Return [x, y] of the center of cell containing provided text 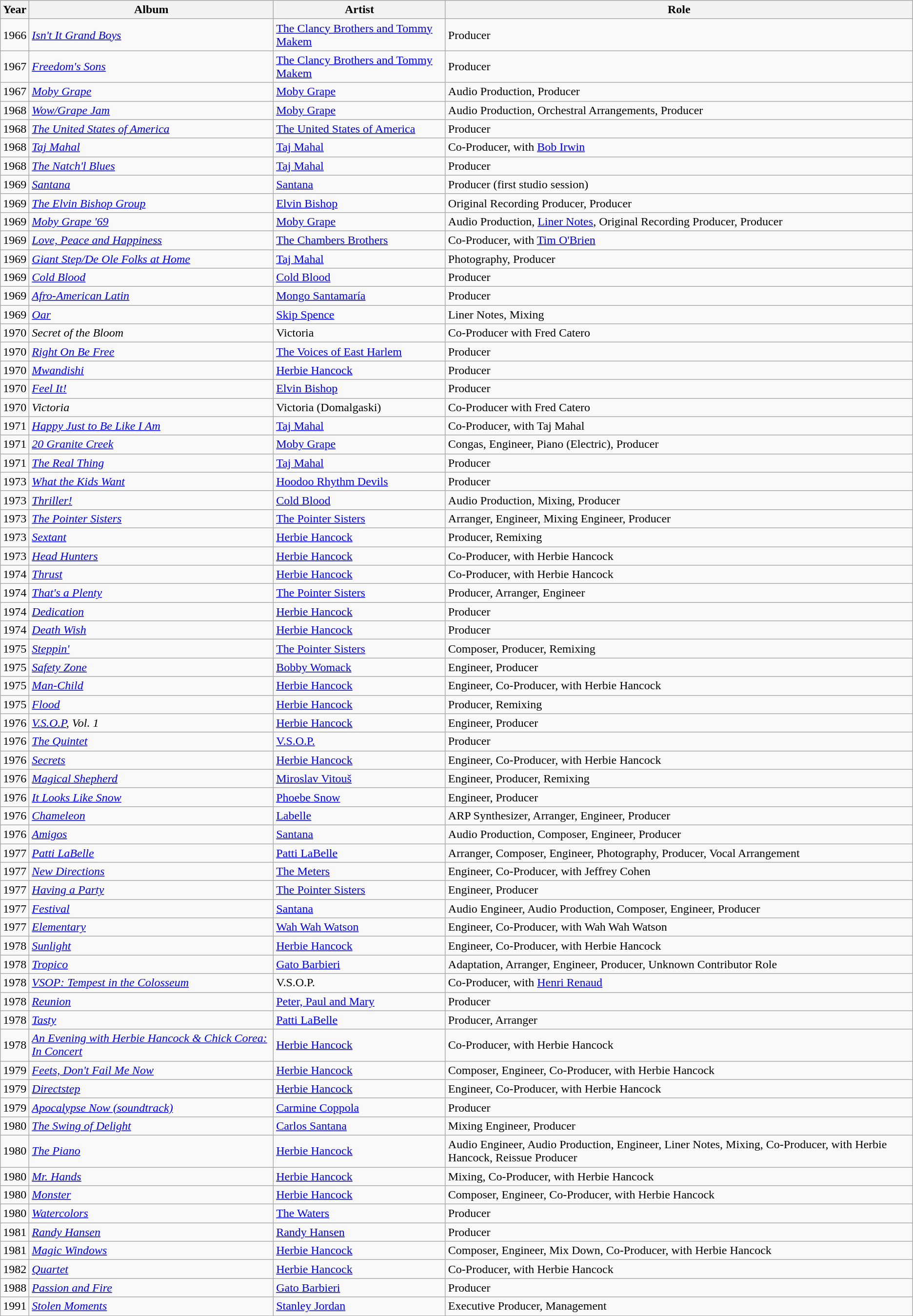
The Swing of Delight [151, 1126]
That's a Plenty [151, 593]
Labelle [360, 816]
Mixing Engineer, Producer [679, 1126]
Mwandishi [151, 370]
Flood [151, 704]
The Natch'l Blues [151, 166]
Feel It! [151, 389]
Producer, Arranger, Engineer [679, 593]
Phoebe Snow [360, 797]
1966 [15, 35]
Stolen Moments [151, 1306]
ARP Synthesizer, Arranger, Engineer, Producer [679, 816]
The Elvin Bishop Group [151, 203]
Elementary [151, 927]
Co-Producer, with Bob Irwin [679, 147]
Wow/Grape Jam [151, 110]
Secret of the Bloom [151, 333]
Man-Child [151, 686]
Tasty [151, 1020]
Magical Shepherd [151, 778]
Apocalypse Now (soundtrack) [151, 1107]
1982 [15, 1269]
Co-Producer, with Henri Renaud [679, 983]
Feets, Don't Fail Me Now [151, 1070]
Moby Grape '69 [151, 221]
Audio Production, Orchestral Arrangements, Producer [679, 110]
Album [151, 10]
Sunlight [151, 946]
Adaptation, Arranger, Engineer, Producer, Unknown Contributor Role [679, 964]
Having a Party [151, 890]
Mongo Santamaría [360, 296]
Audio Production, Liner Notes, Original Recording Producer, Producer [679, 221]
The Real Thing [151, 463]
Producer, Arranger [679, 1020]
Magic Windows [151, 1251]
The Chambers Brothers [360, 240]
It Looks Like Snow [151, 797]
Mixing, Co-Producer, with Herbie Hancock [679, 1176]
Photography, Producer [679, 259]
1991 [15, 1306]
The Voices of East Harlem [360, 352]
The Meters [360, 872]
Right On Be Free [151, 352]
Hoodoo Rhythm Devils [360, 481]
Year [15, 10]
Oar [151, 315]
Original Recording Producer, Producer [679, 203]
Audio Production, Composer, Engineer, Producer [679, 834]
Freedom's Sons [151, 66]
Arranger, Composer, Engineer, Photography, Producer, Vocal Arrangement [679, 853]
Skip Spence [360, 315]
Thriller! [151, 500]
Carmine Coppola [360, 1107]
Monster [151, 1195]
Composer, Engineer, Mix Down, Co-Producer, with Herbie Hancock [679, 1251]
Thrust [151, 575]
Secrets [151, 760]
Safety Zone [151, 667]
Wah Wah Watson [360, 927]
Isn't It Grand Boys [151, 35]
An Evening with Herbie Hancock & Chick Corea: In Concert [151, 1045]
Death Wish [151, 630]
Role [679, 10]
Mr. Hands [151, 1176]
Sextant [151, 537]
Bobby Womack [360, 667]
Audio Production, Producer [679, 92]
Engineer, Co-Producer, with Jeffrey Cohen [679, 872]
Producer (first studio session) [679, 184]
Executive Producer, Management [679, 1306]
Carlos Santana [360, 1126]
Co-Producer, with Taj Mahal [679, 426]
The Waters [360, 1214]
Happy Just to Be Like I Am [151, 426]
Liner Notes, Mixing [679, 315]
Audio Engineer, Audio Production, Composer, Engineer, Producer [679, 909]
Amigos [151, 834]
Festival [151, 909]
Chameleon [151, 816]
Miroslav Vitouš [360, 778]
Quartet [151, 1269]
Steppin' [151, 649]
V.S.O.P, Vol. 1 [151, 723]
Giant Step/De Ole Folks at Home [151, 259]
Passion and Fire [151, 1288]
Reunion [151, 1001]
Dedication [151, 612]
What the Kids Want [151, 481]
Watercolors [151, 1214]
Audio Engineer, Audio Production, Engineer, Liner Notes, Mixing, Co-Producer, with Herbie Hancock, Reissue Producer [679, 1151]
Peter, Paul and Mary [360, 1001]
New Directions [151, 872]
Directstep [151, 1089]
Engineer, Co-Producer, with Wah Wah Watson [679, 927]
Arranger, Engineer, Mixing Engineer, Producer [679, 518]
The Quintet [151, 741]
Afro-American Latin [151, 296]
1988 [15, 1288]
Congas, Engineer, Piano (Electric), Producer [679, 444]
Audio Production, Mixing, Producer [679, 500]
Head Hunters [151, 556]
Composer, Producer, Remixing [679, 649]
Victoria (Domalgaski) [360, 407]
Engineer, Producer, Remixing [679, 778]
Tropico [151, 964]
Stanley Jordan [360, 1306]
Artist [360, 10]
Co-Producer, with Tim O'Brien [679, 240]
The Piano [151, 1151]
VSOP: Tempest in the Colosseum [151, 983]
Love, Peace and Happiness [151, 240]
20 Granite Creek [151, 444]
